Provide the (x, y) coordinate of the cell's center where the given text is located.  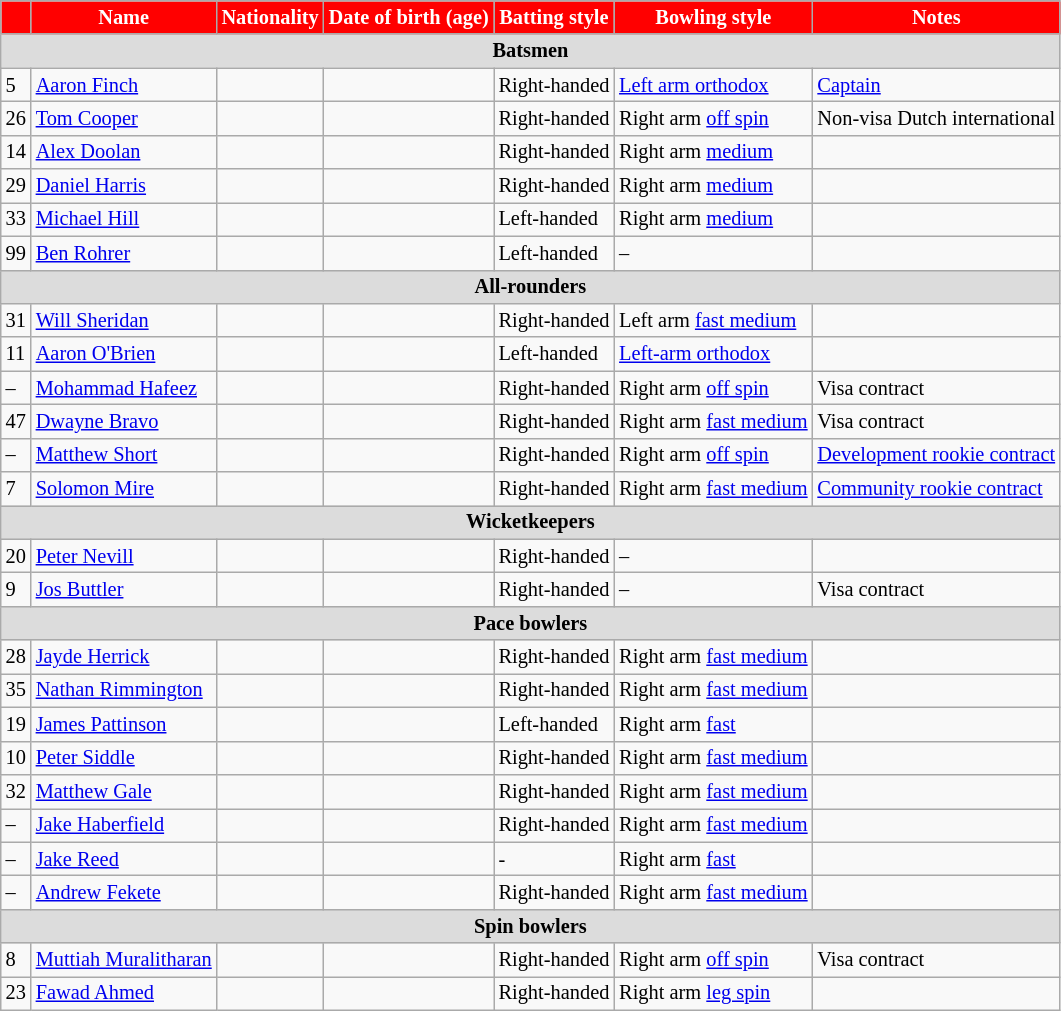
Dwayne Bravo (124, 421)
Solomon Mire (124, 489)
31 (16, 320)
Tom Cooper (124, 118)
Name (124, 17)
5 (16, 85)
Captain (936, 85)
Jake Reed (124, 859)
19 (16, 724)
33 (16, 219)
Non-visa Dutch international (936, 118)
35 (16, 690)
Andrew Fekete (124, 892)
Pace bowlers (530, 623)
Notes (936, 17)
23 (16, 993)
7 (16, 489)
Spin bowlers (530, 926)
Development rookie contract (936, 455)
Ben Rohrer (124, 253)
All-rounders (530, 287)
Left-arm orthodox (713, 354)
29 (16, 186)
Nathan Rimmington (124, 690)
Fawad Ahmed (124, 993)
Jos Buttler (124, 589)
Date of birth (age) (409, 17)
Community rookie contract (936, 489)
Aaron Finch (124, 85)
- (554, 859)
James Pattinson (124, 724)
47 (16, 421)
9 (16, 589)
Matthew Gale (124, 791)
Mohammad Hafeez (124, 388)
10 (16, 758)
14 (16, 152)
Muttiah Muralitharan (124, 960)
Alex Doolan (124, 152)
Nationality (270, 17)
11 (16, 354)
Right arm leg spin (713, 993)
Will Sheridan (124, 320)
99 (16, 253)
Bowling style (713, 17)
Jake Haberfield (124, 825)
Peter Siddle (124, 758)
28 (16, 657)
Batsmen (530, 51)
8 (16, 960)
Aaron O'Brien (124, 354)
Left arm orthodox (713, 85)
Michael Hill (124, 219)
32 (16, 791)
26 (16, 118)
Daniel Harris (124, 186)
Left arm fast medium (713, 320)
Jayde Herrick (124, 657)
20 (16, 556)
Peter Nevill (124, 556)
Batting style (554, 17)
Wicketkeepers (530, 522)
Matthew Short (124, 455)
